Locate the cell with the specified text and output its (x, y) center coordinate. 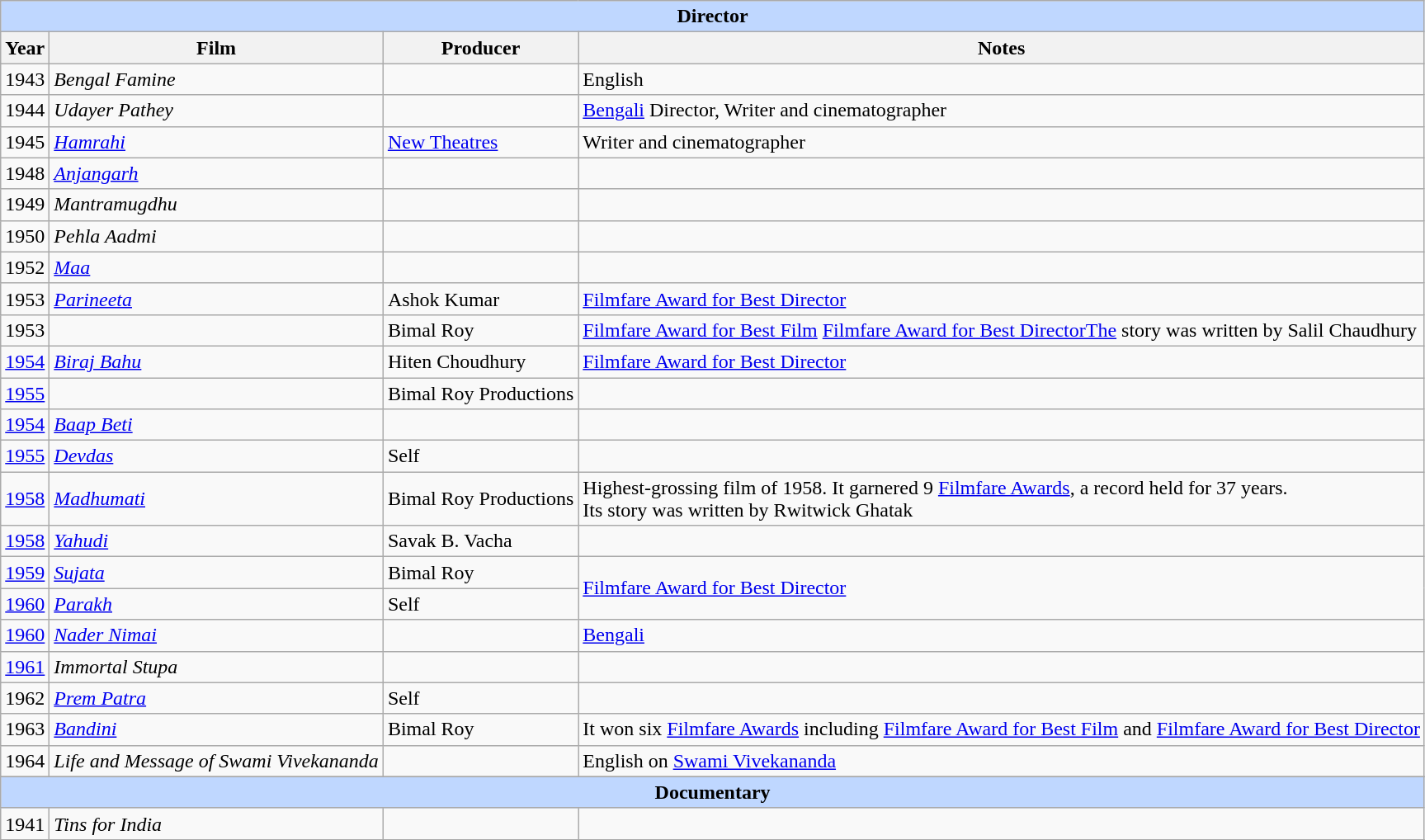
It won six Filmfare Awards including Filmfare Award for Best Film and Filmfare Award for Best Director (1002, 729)
Parakh (216, 604)
1963 (25, 729)
New Theatres (480, 142)
Devdas (216, 456)
Highest-grossing film of 1958. It garnered 9 Filmfare Awards, a record held for 37 years.Its story was written by Rwitwick Ghatak (1002, 498)
Hamrahi (216, 142)
Yahudi (216, 541)
Prem Patra (216, 698)
1964 (25, 761)
Producer (480, 48)
Udayer Pathey (216, 111)
Immortal Stupa (216, 667)
Writer and cinematographer (1002, 142)
1945 (25, 142)
1949 (25, 205)
English on Swami Vivekananda (1002, 761)
Baap Beti (216, 425)
Bengali (1002, 635)
Savak B. Vacha (480, 541)
Nader Nimai (216, 635)
Year (25, 48)
Filmfare Award for Best Film Filmfare Award for Best DirectorThe story was written by Salil Chaudhury (1002, 330)
1943 (25, 79)
Madhumati (216, 498)
1948 (25, 173)
Bengal Famine (216, 79)
Biraj Bahu (216, 361)
Maa (216, 267)
1959 (25, 573)
1944 (25, 111)
Sujata (216, 573)
Director (713, 17)
Pehla Aadmi (216, 236)
Film (216, 48)
Ashok Kumar (480, 299)
Mantramugdhu (216, 205)
1962 (25, 698)
Life and Message of Swami Vivekananda (216, 761)
Notes (1002, 48)
Bandini (216, 729)
1952 (25, 267)
Tins for India (216, 823)
1950 (25, 236)
1941 (25, 823)
Documentary (713, 792)
Anjangarh (216, 173)
1961 (25, 667)
Hiten Choudhury (480, 361)
English (1002, 79)
Parineeta (216, 299)
Bengali Director, Writer and cinematographer (1002, 111)
